Return (x, y) of the center of cell containing provided text 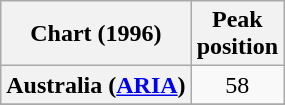
58 (237, 85)
Chart (1996) (96, 34)
Peakposition (237, 34)
Australia (ARIA) (96, 85)
